Scan for the cell matching the given text and deliver its [X, Y] coordinate at center. 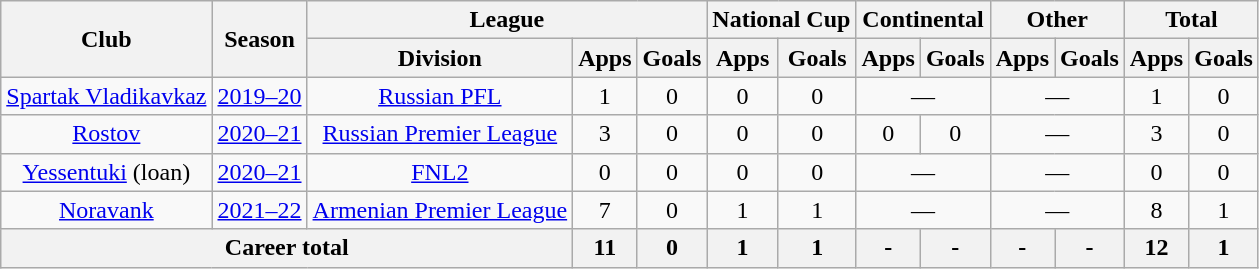
2021–22 [260, 210]
12 [1156, 248]
Russian Premier League [440, 134]
Armenian Premier League [440, 210]
Club [106, 39]
Rostov [106, 134]
8 [1156, 210]
FNL2 [440, 172]
Spartak Vladikavkaz [106, 96]
7 [605, 210]
League [507, 20]
Total [1191, 20]
Division [440, 58]
Noravank [106, 210]
Other [1057, 20]
Season [260, 39]
National Cup [782, 20]
11 [605, 248]
Russian PFL [440, 96]
2019–20 [260, 96]
Continental [923, 20]
Career total [287, 248]
Yessentuki (loan) [106, 172]
